Extract the (x, y) coordinate from the center of the cell holding the provided text.  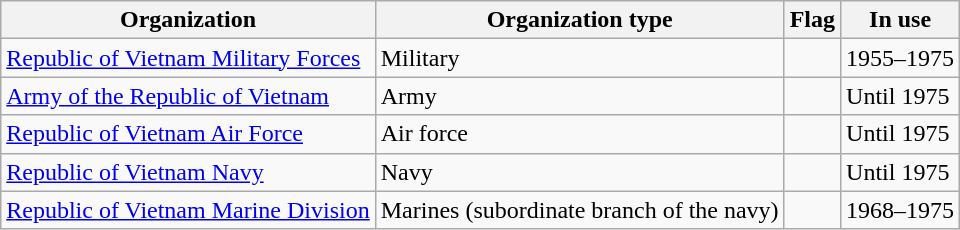
In use (900, 20)
1968–1975 (900, 210)
Organization (188, 20)
Military (580, 58)
Organization type (580, 20)
Republic of Vietnam Military Forces (188, 58)
Republic of Vietnam Marine Division (188, 210)
Army of the Republic of Vietnam (188, 96)
Republic of Vietnam Air Force (188, 134)
Flag (812, 20)
Navy (580, 172)
Army (580, 96)
Marines (subordinate branch of the navy) (580, 210)
Air force (580, 134)
Republic of Vietnam Navy (188, 172)
1955–1975 (900, 58)
